Pinpoint the cell where the given text exists, returning its [X, Y] midpoint coordinate. 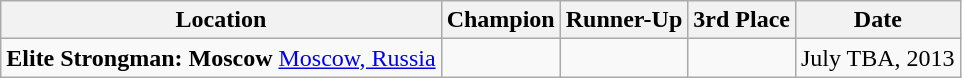
Elite Strongman: Moscow Moscow, Russia [221, 58]
Location [221, 20]
3rd Place [742, 20]
Champion [500, 20]
Date [878, 20]
July TBA, 2013 [878, 58]
Runner-Up [624, 20]
